Capture the cell that displays the provided text and extract its [x, y] central coordinate. 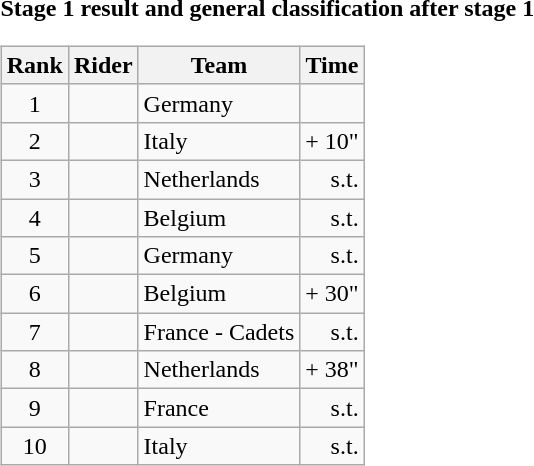
10 [34, 446]
6 [34, 294]
7 [34, 332]
4 [34, 217]
+ 10" [332, 141]
Time [332, 65]
1 [34, 103]
+ 38" [332, 370]
France [219, 408]
Rank [34, 65]
9 [34, 408]
Rider [103, 65]
France - Cadets [219, 332]
8 [34, 370]
2 [34, 141]
+ 30" [332, 294]
3 [34, 179]
5 [34, 256]
Team [219, 65]
